Return the (x, y) coordinate for the center point of the cell that contains the specified text.  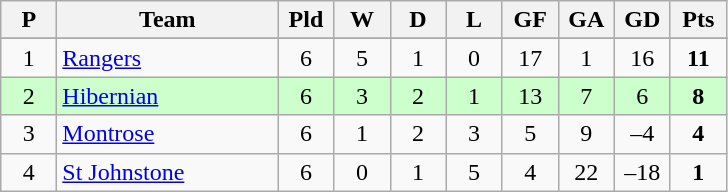
9 (586, 134)
13 (530, 96)
11 (698, 58)
Hibernian (168, 96)
D (418, 20)
–18 (642, 172)
17 (530, 58)
L (474, 20)
P (29, 20)
Pld (306, 20)
St Johnstone (168, 172)
Pts (698, 20)
16 (642, 58)
GA (586, 20)
GD (642, 20)
8 (698, 96)
GF (530, 20)
Montrose (168, 134)
W (362, 20)
22 (586, 172)
7 (586, 96)
–4 (642, 134)
Team (168, 20)
Rangers (168, 58)
